From the cell containing the given text, extract its center point as (x, y) coordinate. 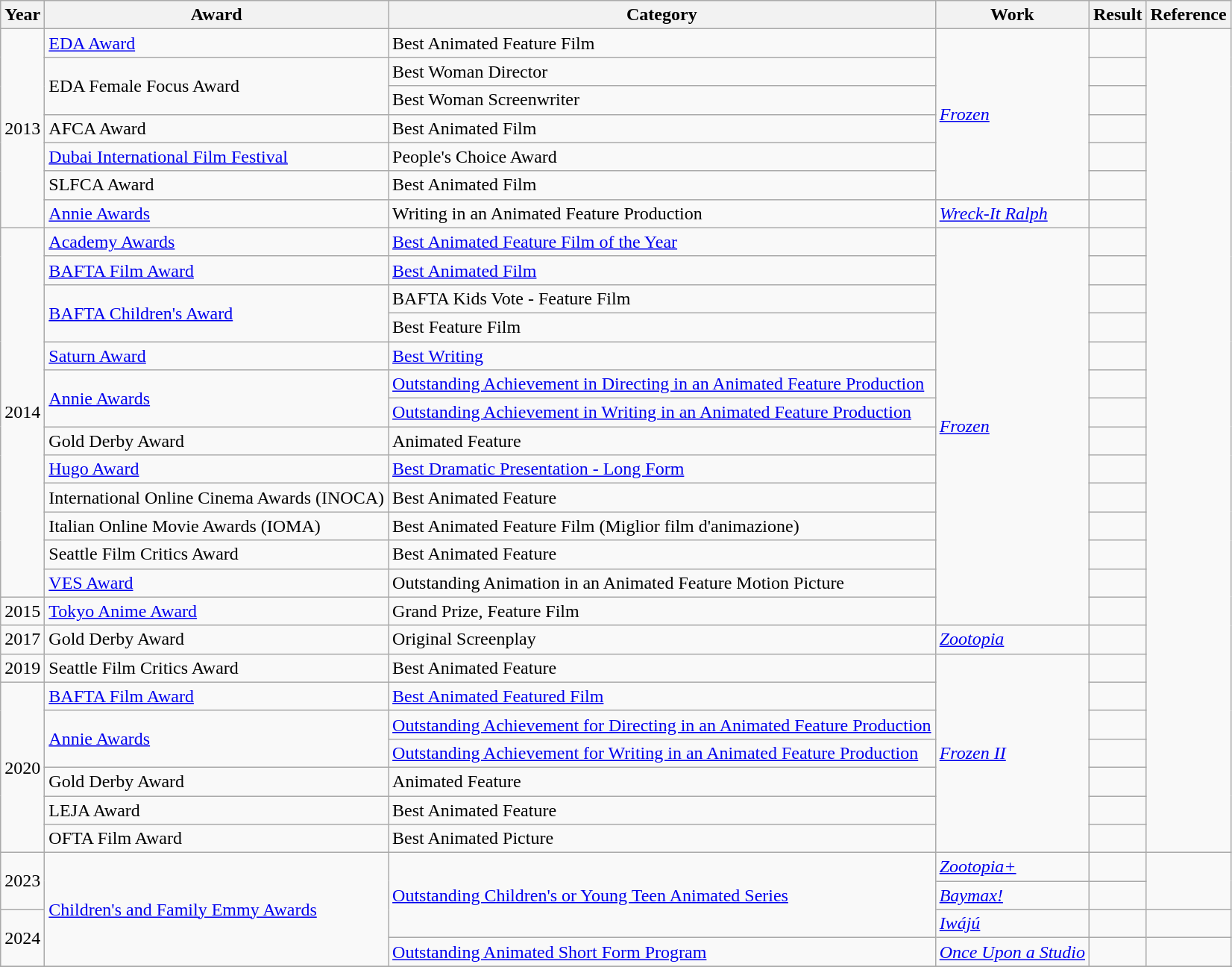
Best Woman Screenwriter (662, 100)
2015 (22, 611)
Year (22, 15)
Reference (1189, 15)
Dubai International Film Festival (216, 157)
Frozen II (1012, 753)
Best Animated Feature Film (662, 43)
Outstanding Achievement in Writing in an Animated Feature Production (662, 413)
Iwájú (1012, 924)
LEJA Award (216, 810)
BAFTA Kids Vote - Feature Film (662, 298)
2020 (22, 767)
2017 (22, 639)
Original Screenplay (662, 639)
Writing in an Animated Feature Production (662, 213)
SLFCA Award (216, 185)
2019 (22, 668)
2023 (22, 881)
Outstanding Animated Short Form Program (662, 952)
Outstanding Achievement in Directing in an Animated Feature Production (662, 384)
Wreck-It Ralph (1012, 213)
2013 (22, 128)
Best Animated Feature Film of the Year (662, 242)
Outstanding Children's or Young Teen Animated Series (662, 895)
Best Animated Picture (662, 839)
Category (662, 15)
People's Choice Award (662, 157)
Zootopia (1012, 639)
Tokyo Anime Award (216, 611)
Once Upon a Studio (1012, 952)
VES Award (216, 583)
Outstanding Achievement for Directing in an Animated Feature Production (662, 725)
BAFTA Children's Award (216, 313)
Grand Prize, Feature Film (662, 611)
Saturn Award (216, 356)
International Online Cinema Awards (INOCA) (216, 498)
Result (1118, 15)
Best Dramatic Presentation - Long Form (662, 469)
Children's and Family Emmy Awards (216, 910)
EDA Award (216, 43)
Outstanding Animation in an Animated Feature Motion Picture (662, 583)
Award (216, 15)
Zootopia+ (1012, 867)
Best Feature Film (662, 327)
Baymax! (1012, 895)
EDA Female Focus Award (216, 86)
Italian Online Movie Awards (IOMA) (216, 526)
Outstanding Achievement for Writing in an Animated Feature Production (662, 753)
2024 (22, 938)
Work (1012, 15)
2014 (22, 412)
Best Writing (662, 356)
AFCA Award (216, 128)
OFTA Film Award (216, 839)
Best Animated Feature Film (Miglior film d'animazione) (662, 526)
Best Woman Director (662, 72)
Best Animated Featured Film (662, 696)
Academy Awards (216, 242)
Hugo Award (216, 469)
